Pinpoint the cell where the given text exists, returning its [X, Y] midpoint coordinate. 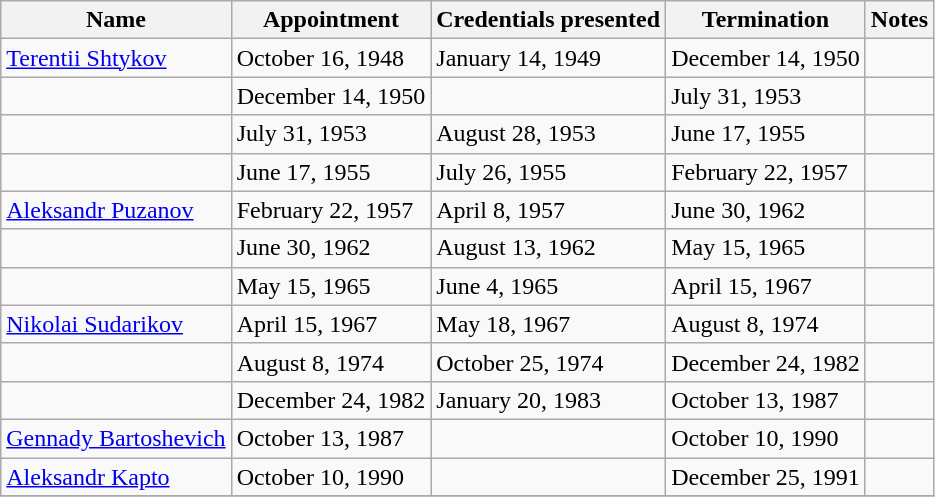
October 25, 1974 [548, 362]
Name [116, 20]
Aleksandr Kapto [116, 477]
January 14, 1949 [548, 58]
Notes [899, 20]
May 18, 1967 [548, 324]
August 28, 1953 [548, 134]
Aleksandr Puzanov [116, 210]
October 16, 1948 [331, 58]
August 13, 1962 [548, 248]
December 25, 1991 [766, 477]
Credentials presented [548, 20]
Gennady Bartoshevich [116, 438]
Termination [766, 20]
Appointment [331, 20]
Terentii Shtykov [116, 58]
January 20, 1983 [548, 400]
April 8, 1957 [548, 210]
June 4, 1965 [548, 286]
July 26, 1955 [548, 172]
Nikolai Sudarikov [116, 324]
